Output the [x, y] coordinate of the center of the cell containing the given text.  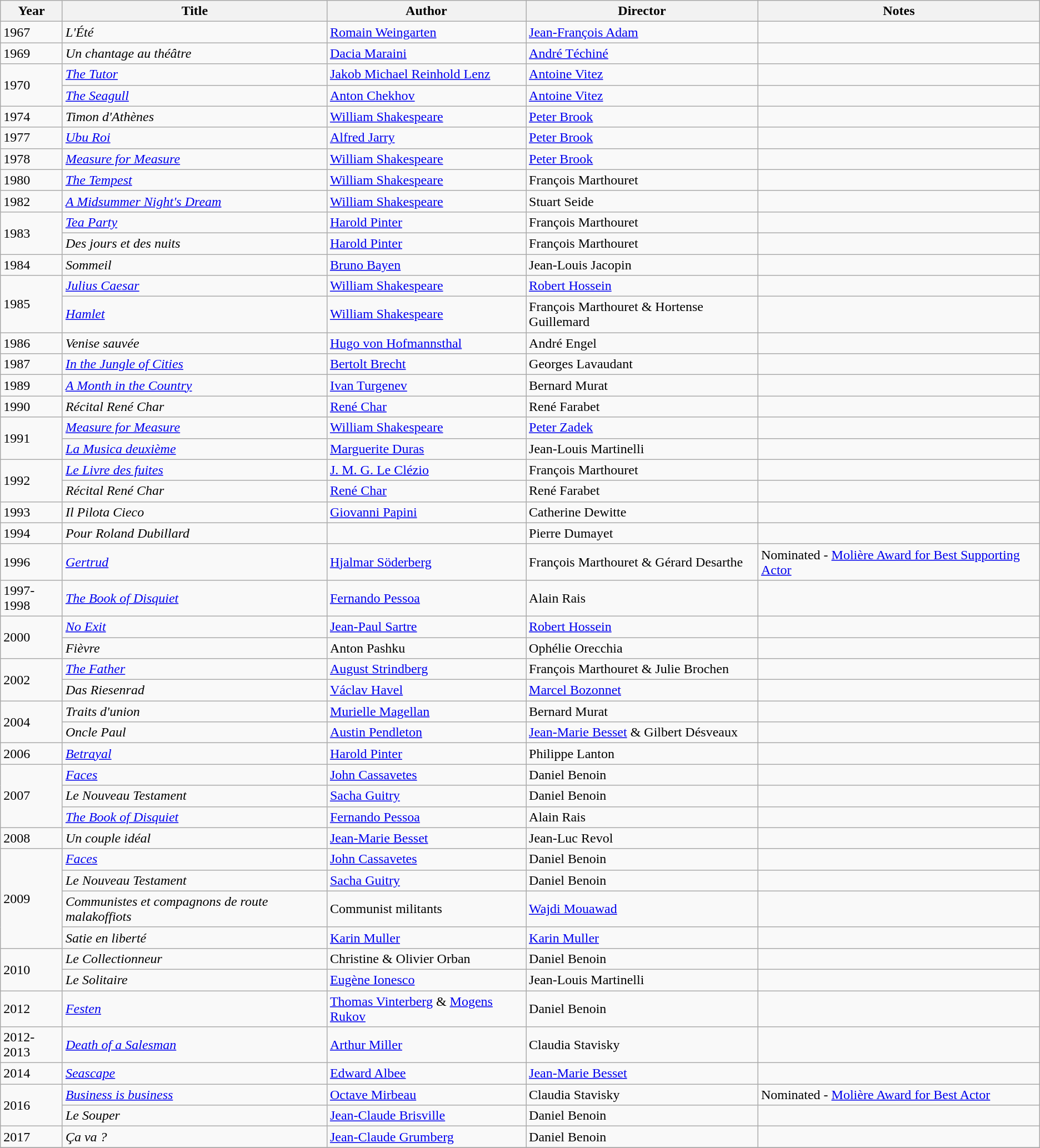
Ubu Roi [194, 138]
1974 [32, 117]
Thomas Vinterberg & Mogens Rukov [426, 1009]
Eugène Ionesco [426, 980]
Romain Weingarten [426, 32]
Ivan Turgenev [426, 385]
François Marthouret & Hortense Guillemard [642, 314]
2002 [32, 680]
Pierre Dumayet [642, 533]
1996 [32, 562]
Traits d'union [194, 711]
Arthur Miller [426, 1045]
Ça va ? [194, 1137]
Bertolt Brecht [426, 364]
1967 [32, 32]
Giovanni Papini [426, 512]
Stuart Seide [642, 201]
2006 [32, 754]
Director [642, 11]
Jean-Luc Revol [642, 838]
Dacia Maraini [426, 53]
Jean-Paul Sartre [426, 626]
1997-1998 [32, 598]
Business is business [194, 1095]
1986 [32, 343]
Edward Albee [426, 1074]
1969 [32, 53]
Il Pilota Cieco [194, 512]
2004 [32, 722]
La Musica deuxième [194, 449]
Venise sauvée [194, 343]
In the Jungle of Cities [194, 364]
Des jours et des nuits [194, 243]
1970 [32, 85]
2000 [32, 637]
Jean-François Adam [642, 32]
Nominated - Molière Award for Best Actor [899, 1095]
Year [32, 11]
Betrayal [194, 754]
Tea Party [194, 222]
1983 [32, 233]
Catherine Dewitte [642, 512]
Le Souper [194, 1116]
Festen [194, 1009]
The Tutor [194, 74]
L'Été [194, 32]
François Marthouret & Julie Brochen [642, 669]
Un couple idéal [194, 838]
Octave Mirbeau [426, 1095]
2008 [32, 838]
2012-2013 [32, 1045]
Sommeil [194, 265]
Jakob Michael Reinhold Lenz [426, 74]
1982 [32, 201]
Le Collectionneur [194, 959]
Anton Chekhov [426, 96]
1991 [32, 438]
Gertrud [194, 562]
Jean-Claude Grumberg [426, 1137]
Anton Pashku [426, 648]
Death of a Salesman [194, 1045]
Das Riesenrad [194, 690]
1993 [32, 512]
2012 [32, 1009]
Georges Lavaudant [642, 364]
Christine & Olivier Orban [426, 959]
No Exit [194, 626]
1980 [32, 180]
Murielle Magellan [426, 711]
2007 [32, 796]
Hamlet [194, 314]
The Father [194, 669]
Philippe Lanton [642, 754]
Marcel Bozonnet [642, 690]
Notes [899, 11]
1984 [32, 265]
2009 [32, 899]
André Téchiné [642, 53]
A Midsummer Night's Dream [194, 201]
Timon d'Athènes [194, 117]
2014 [32, 1074]
1994 [32, 533]
Ophélie Orecchia [642, 648]
François Marthouret & Gérard Desarthe [642, 562]
The Seagull [194, 96]
Title [194, 11]
The Tempest [194, 180]
Author [426, 11]
1987 [32, 364]
Marguerite Duras [426, 449]
Hjalmar Söderberg [426, 562]
Nominated - Molière Award for Best Supporting Actor [899, 562]
André Engel [642, 343]
Un chantage au théâtre [194, 53]
Seascape [194, 1074]
Jean-Louis Jacopin [642, 265]
Václav Havel [426, 690]
Jean-Marie Besset & Gilbert Désveaux [642, 733]
1990 [32, 407]
Communistes et compagnons de route malakoffiots [194, 909]
Pour Roland Dubillard [194, 533]
1992 [32, 480]
Bruno Bayen [426, 265]
Communist militants [426, 909]
2016 [32, 1105]
2010 [32, 969]
Satie en liberté [194, 938]
Oncle Paul [194, 733]
1977 [32, 138]
A Month in the Country [194, 385]
August Strindberg [426, 669]
Jean-Claude Brisville [426, 1116]
Julius Caesar [194, 286]
1985 [32, 304]
1978 [32, 159]
Wajdi Mouawad [642, 909]
2017 [32, 1137]
1989 [32, 385]
Austin Pendleton [426, 733]
Peter Zadek [642, 428]
Fièvre [194, 648]
Le Livre des fuites [194, 470]
Alfred Jarry [426, 138]
Hugo von Hofmannsthal [426, 343]
Le Solitaire [194, 980]
J. M. G. Le Clézio [426, 470]
